Pinpoint the cell where the given text exists, returning its (x, y) midpoint coordinate. 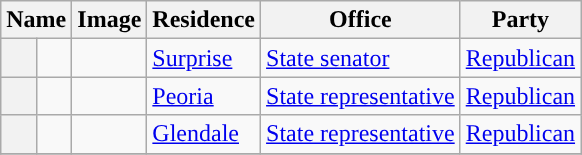
State senator (361, 58)
Office (361, 20)
Party (520, 20)
Image (110, 20)
Residence (204, 20)
Glendale (204, 134)
Peoria (204, 96)
Surprise (204, 58)
Name (36, 20)
